Return the [x, y] coordinate for the center point of the cell that contains the specified text.  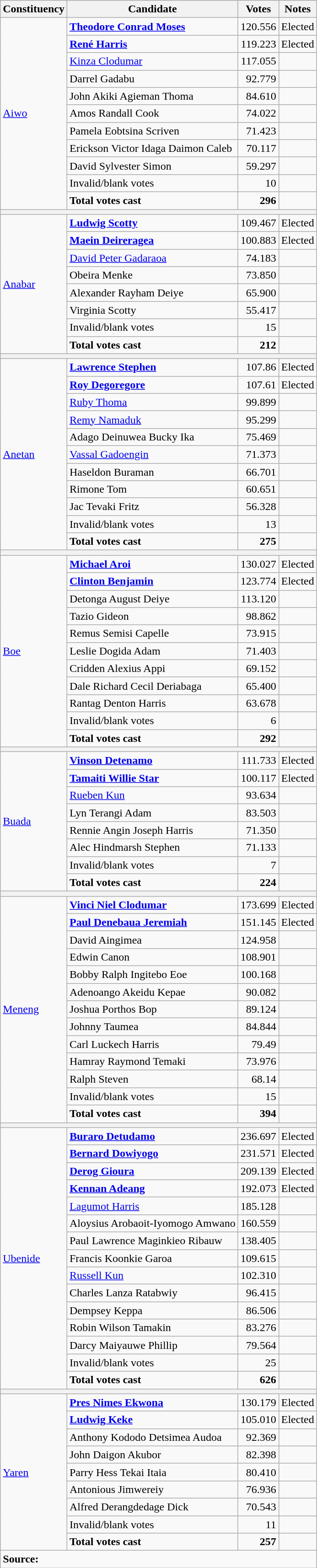
119.223 [258, 44]
Boe [34, 651]
224 [258, 882]
120.556 [258, 27]
160.559 [258, 1223]
Ralph Steven [152, 1079]
Paul Lawrence Maginkieo Ribauw [152, 1240]
Constituency [34, 9]
86.506 [258, 1310]
Amos Randall Cook [152, 113]
108.901 [258, 957]
79.564 [258, 1345]
130.179 [258, 1402]
Candidate [152, 9]
Lagumot Harris [152, 1206]
99.899 [258, 402]
Theodore Conrad Moses [152, 27]
212 [258, 345]
209.139 [258, 1171]
82.398 [258, 1455]
Erickson Victor Idaga Daimon Caleb [152, 148]
130.027 [258, 564]
Johnny Taumea [152, 1027]
Tazio Gideon [152, 616]
74.183 [258, 258]
84.844 [258, 1027]
71.423 [258, 131]
80.410 [258, 1472]
71.133 [258, 848]
173.699 [258, 905]
Aloysius Arobaoit-Iyomogo Amwano [152, 1223]
Vinci Niel Clodumar [152, 905]
394 [258, 1114]
92.779 [258, 79]
Dempsey Keppa [152, 1310]
107.61 [258, 385]
Carl Luckech Harris [152, 1044]
Meneng [34, 1009]
Bobby Ralph Ingitebo Eoe [152, 974]
95.299 [258, 419]
6 [258, 720]
69.152 [258, 668]
Vinson Detenamo [152, 761]
Rantag Denton Harris [152, 703]
92.369 [258, 1437]
Roy Degoregore [152, 385]
Alec Hindmarsh Stephen [152, 848]
100.117 [258, 778]
Adenoango Akeidu Kepae [152, 992]
Detonga August Deiye [152, 599]
111.733 [258, 761]
13 [258, 524]
89.124 [258, 1010]
109.615 [258, 1258]
109.467 [258, 223]
55.417 [258, 310]
105.010 [258, 1420]
Derog Gioura [152, 1171]
83.276 [258, 1328]
Anthony Kododo Detsimea Audoa [152, 1437]
David Aingimea [152, 940]
Anabar [34, 284]
Tamaiti Willie Star [152, 778]
David Peter Gadaraoa [152, 258]
192.073 [258, 1188]
59.297 [258, 166]
100.168 [258, 974]
Aiwo [34, 113]
Robin Wilson Tamakin [152, 1328]
Darrel Gadabu [152, 79]
Buraro Detudamo [152, 1136]
124.958 [258, 940]
Kennan Adeang [152, 1188]
107.86 [258, 367]
71.373 [258, 454]
Bernard Dowiyogo [152, 1154]
151.145 [258, 922]
90.082 [258, 992]
Darcy Maiyauwe Phillip [152, 1345]
Ruby Thoma [152, 402]
73.915 [258, 634]
84.610 [258, 96]
Notes [297, 9]
75.469 [258, 437]
Yaren [34, 1472]
René Harris [152, 44]
102.310 [258, 1276]
296 [258, 200]
Kinza Clodumar [152, 61]
98.862 [258, 616]
76.936 [258, 1489]
Virginia Scotty [152, 310]
Remy Namaduk [152, 419]
Francis Koonkie Garoa [152, 1258]
Cridden Alexius Appi [152, 668]
71.403 [258, 651]
Ludwig Scotty [152, 223]
Maein Deireragea [152, 241]
Ubenide [34, 1258]
123.774 [258, 581]
113.120 [258, 599]
71.350 [258, 830]
Rueben Kun [152, 795]
25 [258, 1363]
Antonious Jimwereiy [152, 1489]
Parry Hess Tekai Itaia [152, 1472]
257 [258, 1542]
100.883 [258, 241]
Dale Richard Cecil Deriabaga [152, 686]
96.415 [258, 1293]
Edwin Canon [152, 957]
56.328 [258, 507]
292 [258, 738]
Lyn Terangi Adam [152, 813]
Joshua Porthos Bop [152, 1010]
7 [258, 865]
Paul Denebaua Jeremiah [152, 922]
Ludwig Keke [152, 1420]
185.128 [258, 1206]
Clinton Benjamin [152, 581]
Pamela Eobtsina Scriven [152, 131]
Charles Lanza Ratabwiy [152, 1293]
Pres Nimes Ekwona [152, 1402]
Lawrence Stephen [152, 367]
John Daigon Akubor [152, 1455]
10 [258, 183]
Obeira Menke [152, 275]
Leslie Dogida Adam [152, 651]
60.651 [258, 489]
66.701 [258, 472]
65.400 [258, 686]
74.022 [258, 113]
Buada [34, 822]
231.571 [258, 1154]
Anetan [34, 455]
Remus Semisi Capelle [152, 634]
117.055 [258, 61]
Alfred Derangdedage Dick [152, 1507]
John Akiki Agieman Thoma [152, 96]
73.850 [258, 275]
79.49 [258, 1044]
138.405 [258, 1240]
11 [258, 1525]
Rennie Angin Joseph Harris [152, 830]
275 [258, 542]
73.976 [258, 1062]
Vassal Gadoengin [152, 454]
Alexander Rayham Deiye [152, 293]
Source: [159, 1559]
70.543 [258, 1507]
626 [258, 1380]
70.117 [258, 148]
65.900 [258, 293]
Russell Kun [152, 1276]
Adago Deinuwea Bucky Ika [152, 437]
93.634 [258, 795]
83.503 [258, 813]
68.14 [258, 1079]
63.678 [258, 703]
Hamray Raymond Temaki [152, 1062]
Votes [258, 9]
236.697 [258, 1136]
Haseldon Buraman [152, 472]
Jac Tevaki Fritz [152, 507]
David Sylvester Simon [152, 166]
Rimone Tom [152, 489]
Michael Aroi [152, 564]
